Determine the [x, y] coordinate at the center of the cell enclosing the given text.  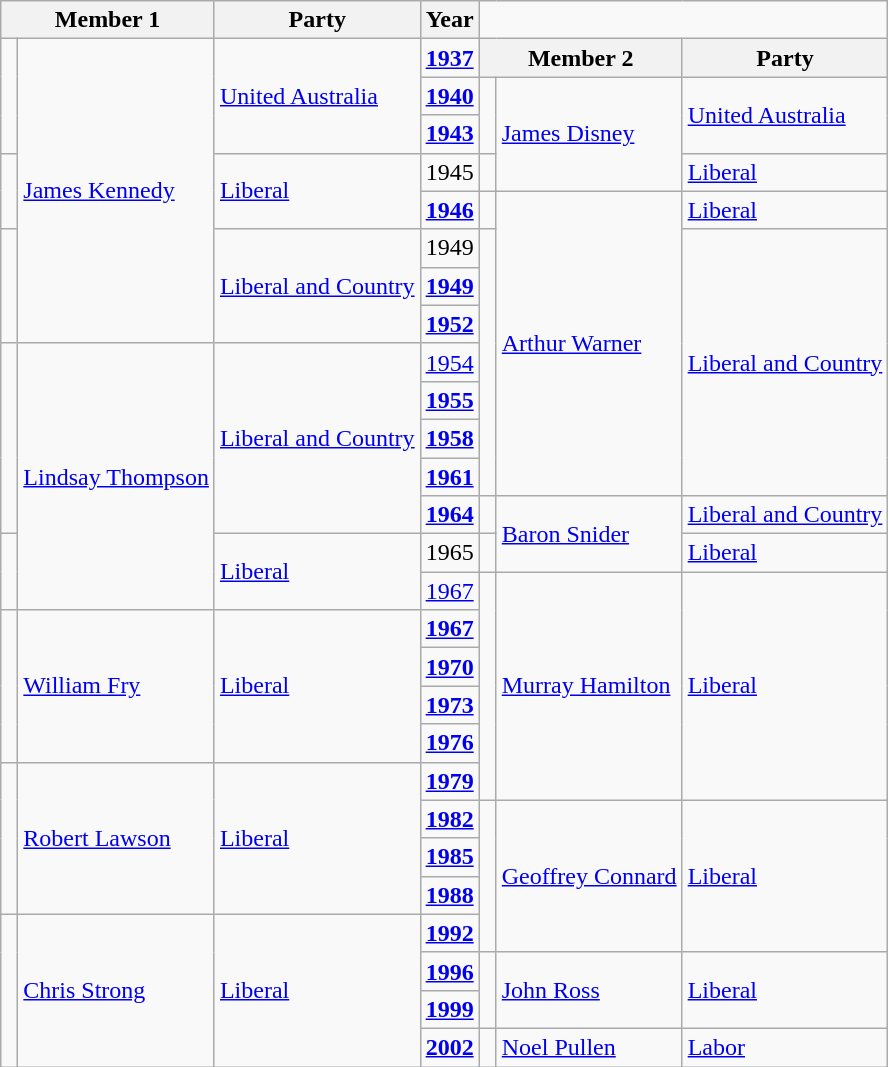
Member 2 [580, 58]
1976 [450, 743]
1965 [450, 553]
1988 [450, 895]
1961 [450, 477]
Chris Strong [116, 990]
James Disney [589, 134]
1945 [450, 172]
1999 [450, 1009]
Noel Pullen [589, 1047]
1982 [450, 819]
1940 [450, 96]
James Kennedy [116, 191]
1970 [450, 667]
1943 [450, 134]
1973 [450, 705]
1979 [450, 781]
Baron Snider [589, 534]
John Ross [589, 990]
1958 [450, 438]
1937 [450, 58]
1955 [450, 400]
Member 1 [108, 20]
Labor [785, 1047]
William Fry [116, 686]
1996 [450, 971]
Arthur Warner [589, 343]
Year [450, 20]
1954 [450, 362]
1946 [450, 210]
2002 [450, 1047]
Murray Hamilton [589, 686]
1985 [450, 857]
1964 [450, 515]
1992 [450, 933]
Robert Lawson [116, 838]
Lindsay Thompson [116, 476]
Geoffrey Connard [589, 876]
1952 [450, 324]
